Output the [x, y] coordinate of the center of the cell containing the given text.  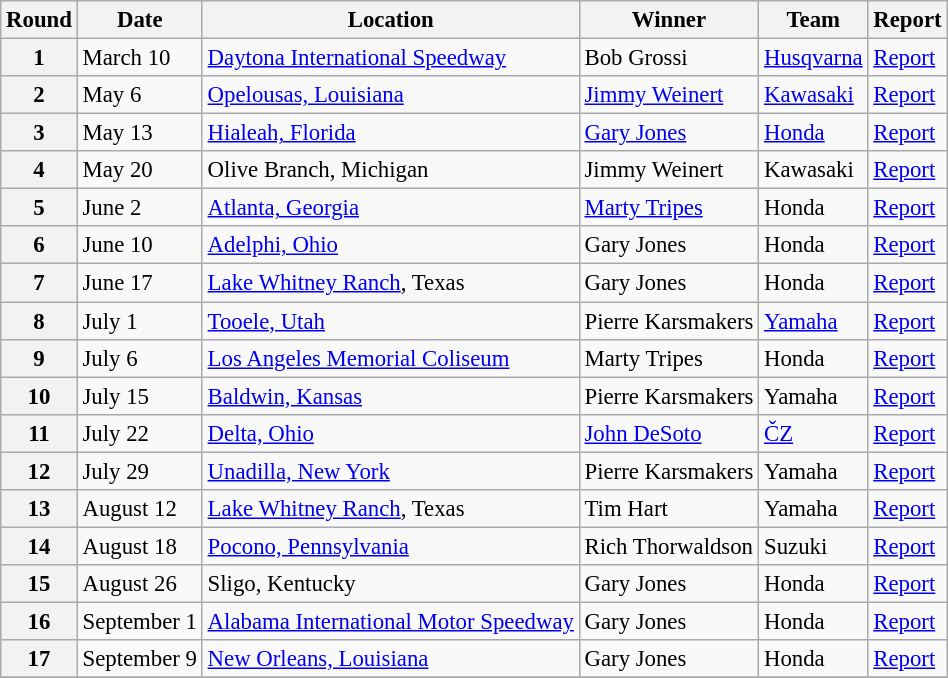
July 15 [140, 396]
June 10 [140, 245]
2 [39, 95]
15 [39, 584]
June 2 [140, 208]
16 [39, 621]
August 18 [140, 546]
3 [39, 133]
Tooele, Utah [390, 321]
6 [39, 245]
12 [39, 471]
17 [39, 659]
Delta, Ohio [390, 433]
Hialeah, Florida [390, 133]
July 22 [140, 433]
11 [39, 433]
Los Angeles Memorial Coliseum [390, 358]
Location [390, 20]
1 [39, 58]
Sligo, Kentucky [390, 584]
Atlanta, Georgia [390, 208]
June 17 [140, 283]
Pocono, Pennsylvania [390, 546]
Team [814, 20]
Round [39, 20]
Olive Branch, Michigan [390, 170]
Daytona International Speedway [390, 58]
September 9 [140, 659]
5 [39, 208]
8 [39, 321]
July 29 [140, 471]
Adelphi, Ohio [390, 245]
Unadilla, New York [390, 471]
Rich Thorwaldson [668, 546]
9 [39, 358]
May 20 [140, 170]
Winner [668, 20]
New Orleans, Louisiana [390, 659]
Opelousas, Louisiana [390, 95]
Baldwin, Kansas [390, 396]
13 [39, 509]
March 10 [140, 58]
July 6 [140, 358]
Tim Hart [668, 509]
August 12 [140, 509]
May 13 [140, 133]
August 26 [140, 584]
Suzuki [814, 546]
May 6 [140, 95]
John DeSoto [668, 433]
Husqvarna [814, 58]
4 [39, 170]
10 [39, 396]
ČZ [814, 433]
Bob Grossi [668, 58]
July 1 [140, 321]
Date [140, 20]
Alabama International Motor Speedway [390, 621]
September 1 [140, 621]
14 [39, 546]
7 [39, 283]
